Provide the [x, y] coordinate of the cell's center where the given text is located.  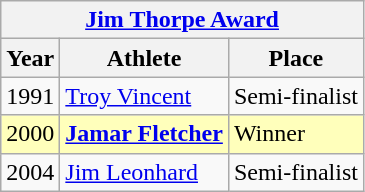
Winner [296, 134]
2000 [30, 134]
Year [30, 58]
2004 [30, 172]
Jim Thorpe Award [182, 20]
Troy Vincent [144, 96]
Jim Leonhard [144, 172]
Athlete [144, 58]
Jamar Fletcher [144, 134]
1991 [30, 96]
Place [296, 58]
